Pinpoint the cell where the given text exists, returning its (x, y) midpoint coordinate. 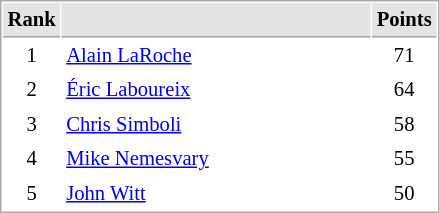
Points (404, 20)
4 (32, 158)
Chris Simboli (216, 124)
Rank (32, 20)
Alain LaRoche (216, 56)
John Witt (216, 194)
3 (32, 124)
5 (32, 194)
1 (32, 56)
50 (404, 194)
Mike Nemesvary (216, 158)
71 (404, 56)
58 (404, 124)
2 (32, 90)
64 (404, 90)
55 (404, 158)
Éric Laboureix (216, 90)
